Search for the cell housing the specified text and yield its (X, Y) center coordinate. 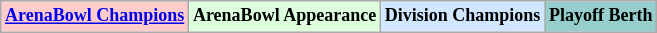
ArenaBowl Appearance (285, 16)
Division Champions (462, 16)
ArenaBowl Champions (95, 16)
Playoff Berth (601, 16)
